Identify which cell holds the provided text, then report its (X, Y) central coordinate. 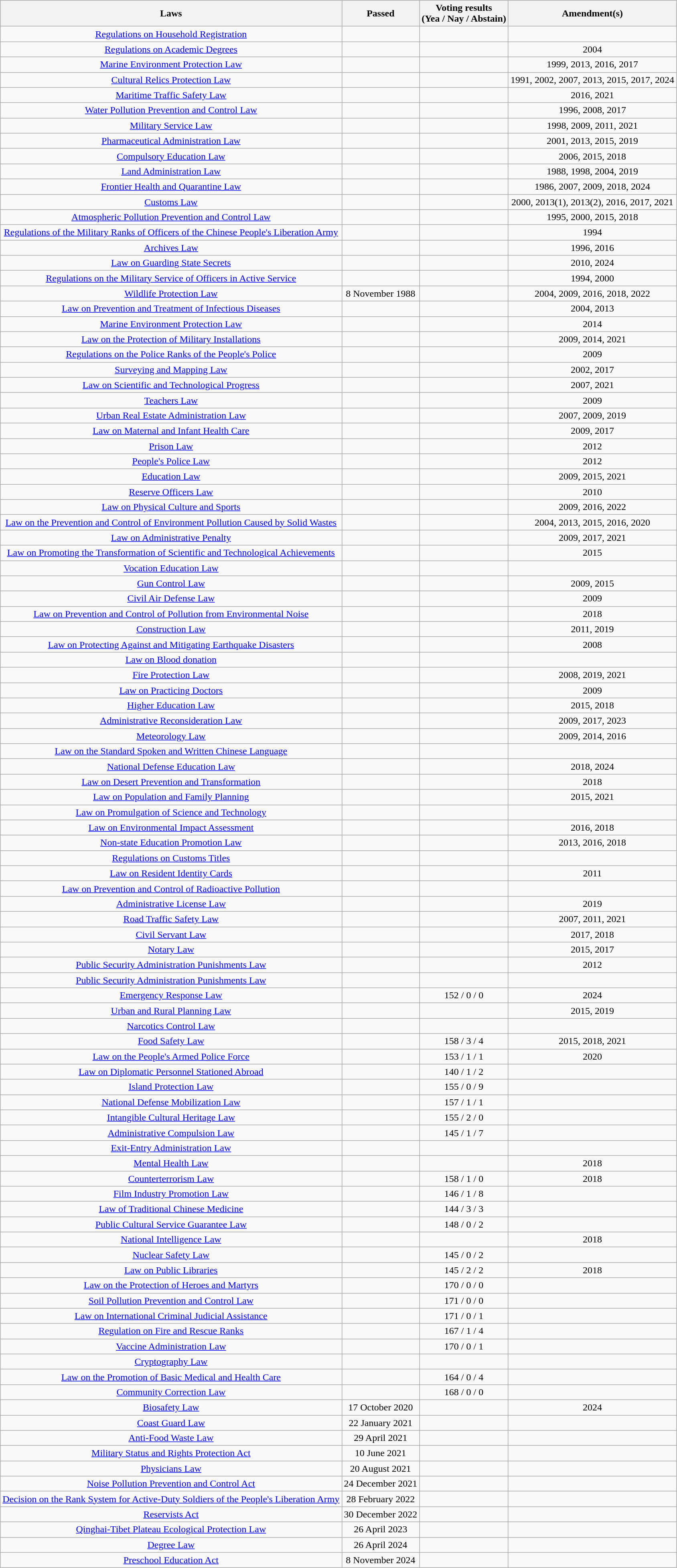
Civil Servant Law (171, 935)
Nuclear Safety Law (171, 1255)
Law on Public Libraries (171, 1270)
Atmospheric Pollution Prevention and Control Law (171, 217)
Law on Scientific and Technological Progress (171, 385)
Regulations on Academic Degrees (171, 49)
Administrative License Law (171, 904)
2016, 2021 (592, 95)
Archives Law (171, 248)
28 February 2022 (381, 1499)
2009, 2017, 2023 (592, 721)
1996, 2016 (592, 248)
Voting results(Yea / Nay / Abstain) (464, 14)
Amendment(s) (592, 14)
171 / 0 / 0 (464, 1301)
Physicians Law (171, 1469)
Wildlife Protection Law (171, 293)
2006, 2015, 2018 (592, 156)
Vaccine Administration Law (171, 1346)
Laws (171, 14)
Non-state Education Promotion Law (171, 843)
Urban and Rural Planning Law (171, 1011)
153 / 1 / 1 (464, 1056)
2004, 2013 (592, 309)
2007, 2009, 2019 (592, 415)
144 / 3 / 3 (464, 1209)
2010, 2024 (592, 263)
Administrative Compulsion Law (171, 1133)
Law of Traditional Chinese Medicine (171, 1209)
Land Administration Law (171, 171)
Law on Promoting the Transformation of Scientific and Technological Achievements (171, 553)
1996, 2008, 2017 (592, 110)
Fire Protection Law (171, 675)
Community Correction Law (171, 1392)
Noise Pollution Prevention and Control Act (171, 1484)
Vocation Education Law (171, 568)
2015, 2019 (592, 1011)
29 April 2021 (381, 1438)
2009, 2017, 2021 (592, 538)
Law on the People's Armed Police Force (171, 1056)
2016, 2018 (592, 827)
Exit-Entry Administration Law (171, 1148)
2009, 2015 (592, 583)
2015, 2018 (592, 706)
8 November 1988 (381, 293)
National Defense Mobilization Law (171, 1102)
152 / 0 / 0 (464, 995)
Qinghai-Tibet Plateau Ecological Protection Law (171, 1530)
1991, 2002, 2007, 2013, 2015, 2017, 2024 (592, 80)
Law on Protecting Against and Mitigating Earthquake Disasters (171, 644)
Regulations on the Police Ranks of the People's Police (171, 354)
2004, 2009, 2016, 2018, 2022 (592, 293)
Cultural Relics Protection Law (171, 80)
Law on the Prevention and Control of Environment Pollution Caused by Solid Wastes (171, 522)
Notary Law (171, 950)
Law on Guarding State Secrets (171, 263)
Degree Law (171, 1545)
145 / 0 / 2 (464, 1255)
Military Service Law (171, 125)
Regulations on Customs Titles (171, 858)
17 October 2020 (381, 1407)
Law on Environmental Impact Assessment (171, 827)
2007, 2021 (592, 385)
2015 (592, 553)
Law on the Standard Spoken and Written Chinese Language (171, 751)
145 / 1 / 7 (464, 1133)
Biosafety Law (171, 1407)
Law on International Criminal Judicial Assistance (171, 1316)
Pharmaceutical Administration Law (171, 141)
2001, 2013, 2015, 2019 (592, 141)
Island Protection Law (171, 1087)
Construction Law (171, 629)
Public Cultural Service Guarantee Law (171, 1224)
2008 (592, 644)
Film Industry Promotion Law (171, 1194)
2015, 2021 (592, 797)
146 / 1 / 8 (464, 1194)
1994, 2000 (592, 278)
171 / 0 / 1 (464, 1316)
National Defense Education Law (171, 767)
Civil Air Defense Law (171, 599)
168 / 0 / 0 (464, 1392)
Narcotics Control Law (171, 1026)
2009, 2015, 2021 (592, 477)
Soil Pollution Prevention and Control Law (171, 1301)
145 / 2 / 2 (464, 1270)
Law on Prevention and Control of Radioactive Pollution (171, 888)
Regulations of the Military Ranks of Officers of the Chinese People's Liberation Army (171, 233)
170 / 0 / 0 (464, 1285)
Prison Law (171, 446)
2009, 2014, 2016 (592, 736)
Law on Resident Identity Cards (171, 873)
Water Pollution Prevention and Control Law (171, 110)
Surveying and Mapping Law (171, 370)
155 / 0 / 9 (464, 1087)
22 January 2021 (381, 1423)
155 / 2 / 0 (464, 1117)
Law on Diplomatic Personnel Stationed Abroad (171, 1072)
Regulation on Fire and Rescue Ranks (171, 1331)
National Intelligence Law (171, 1240)
2011 (592, 873)
Coast Guard Law (171, 1423)
Education Law (171, 477)
Gun Control Law (171, 583)
Regulations on the Military Service of Officers in Active Service (171, 278)
Reserve Officers Law (171, 492)
1999, 2013, 2016, 2017 (592, 65)
Road Traffic Safety Law (171, 919)
1988, 1998, 2004, 2019 (592, 171)
2014 (592, 324)
Law on the Promotion of Basic Medical and Health Care (171, 1377)
2009, 2017 (592, 431)
Meteorology Law (171, 736)
2015, 2018, 2021 (592, 1041)
2013, 2016, 2018 (592, 843)
Military Status and Rights Protection Act (171, 1453)
Law on Desert Prevention and Transformation (171, 782)
Law on the Protection of Military Installations (171, 339)
2007, 2011, 2021 (592, 919)
Frontier Health and Quarantine Law (171, 186)
Urban Real Estate Administration Law (171, 415)
26 April 2024 (381, 1545)
1995, 2000, 2015, 2018 (592, 217)
2017, 2018 (592, 935)
170 / 0 / 1 (464, 1346)
Mental Health Law (171, 1163)
Law on Administrative Penalty (171, 538)
Regulations on Household Registration (171, 34)
Law on Blood donation (171, 660)
2004, 2013, 2015, 2016, 2020 (592, 522)
10 June 2021 (381, 1453)
Compulsory Education Law (171, 156)
158 / 1 / 0 (464, 1178)
Passed (381, 14)
2015, 2017 (592, 950)
24 December 2021 (381, 1484)
2009, 2016, 2022 (592, 507)
167 / 1 / 4 (464, 1331)
People's Police Law (171, 461)
2010 (592, 492)
Decision on the Rank System for Active-Duty Soldiers of the People's Liberation Army (171, 1499)
Administrative Reconsideration Law (171, 721)
2002, 2017 (592, 370)
Law on Promulgation of Science and Technology (171, 812)
Maritime Traffic Safety Law (171, 95)
Law on the Protection of Heroes and Martyrs (171, 1285)
8 November 2024 (381, 1560)
30 December 2022 (381, 1514)
Emergency Response Law (171, 995)
Customs Law (171, 202)
Law on Population and Family Planning (171, 797)
20 August 2021 (381, 1469)
157 / 1 / 1 (464, 1102)
26 April 2023 (381, 1530)
Law on Maternal and Infant Health Care (171, 431)
2000, 2013(1), 2013(2), 2016, 2017, 2021 (592, 202)
140 / 1 / 2 (464, 1072)
1994 (592, 233)
1998, 2009, 2011, 2021 (592, 125)
Reservists Act (171, 1514)
2018, 2024 (592, 767)
Cryptography Law (171, 1362)
148 / 0 / 2 (464, 1224)
1986, 2007, 2009, 2018, 2024 (592, 186)
2019 (592, 904)
2004 (592, 49)
Law on Practicing Doctors (171, 690)
158 / 3 / 4 (464, 1041)
Counterterrorism Law (171, 1178)
Food Safety Law (171, 1041)
2009, 2014, 2021 (592, 339)
164 / 0 / 4 (464, 1377)
2008, 2019, 2021 (592, 675)
2020 (592, 1056)
Preschool Education Act (171, 1560)
Anti-Food Waste Law (171, 1438)
Higher Education Law (171, 706)
2011, 2019 (592, 629)
Intangible Cultural Heritage Law (171, 1117)
Law on Prevention and Control of Pollution from Environmental Noise (171, 614)
Law on Physical Culture and Sports (171, 507)
Teachers Law (171, 400)
Law on Prevention and Treatment of Infectious Diseases (171, 309)
